Provide the (X, Y) coordinate of the cell's center where the given text is located.  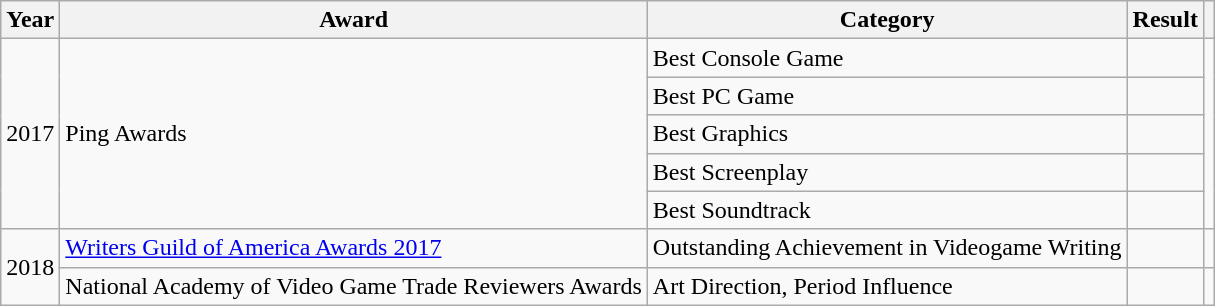
Outstanding Achievement in Videogame Writing (887, 248)
National Academy of Video Game Trade Reviewers Awards (354, 286)
2018 (30, 267)
Best Screenplay (887, 172)
Ping Awards (354, 134)
Best Soundtrack (887, 210)
Year (30, 20)
Best PC Game (887, 96)
2017 (30, 134)
Art Direction, Period Influence (887, 286)
Category (887, 20)
Award (354, 20)
Best Console Game (887, 58)
Best Graphics (887, 134)
Result (1165, 20)
Writers Guild of America Awards 2017 (354, 248)
